Pinpoint the cell where the given text exists, returning its [X, Y] midpoint coordinate. 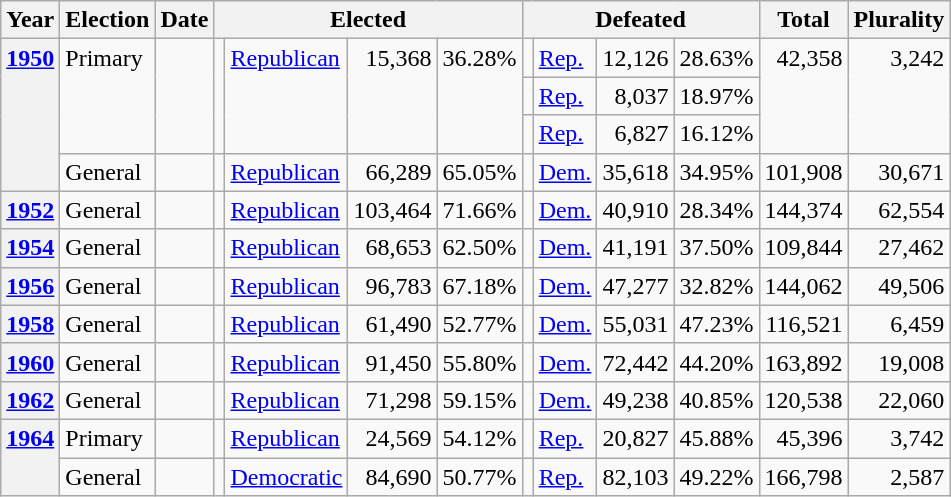
71,298 [392, 400]
72,442 [636, 362]
103,464 [392, 210]
1950 [30, 115]
49,238 [636, 400]
44.20% [716, 362]
144,374 [804, 210]
6,827 [636, 134]
1954 [30, 248]
27,462 [899, 248]
20,827 [636, 438]
36.28% [480, 96]
166,798 [804, 477]
12,126 [636, 58]
62,554 [899, 210]
Democratic [286, 477]
55.80% [480, 362]
28.34% [716, 210]
18.97% [716, 96]
59.15% [480, 400]
Elected [368, 20]
67.18% [480, 286]
34.95% [716, 172]
1962 [30, 400]
1956 [30, 286]
84,690 [392, 477]
35,618 [636, 172]
32.82% [716, 286]
Election [108, 20]
66,289 [392, 172]
19,008 [899, 362]
91,450 [392, 362]
54.12% [480, 438]
47.23% [716, 324]
116,521 [804, 324]
40.85% [716, 400]
6,459 [899, 324]
24,569 [392, 438]
1952 [30, 210]
68,653 [392, 248]
1964 [30, 457]
Plurality [899, 20]
71.66% [480, 210]
Total [804, 20]
30,671 [899, 172]
101,908 [804, 172]
40,910 [636, 210]
50.77% [480, 477]
22,060 [899, 400]
3,242 [899, 96]
Date [184, 20]
1958 [30, 324]
2,587 [899, 477]
163,892 [804, 362]
109,844 [804, 248]
1960 [30, 362]
8,037 [636, 96]
96,783 [392, 286]
49,506 [899, 286]
Year [30, 20]
62.50% [480, 248]
52.77% [480, 324]
45.88% [716, 438]
82,103 [636, 477]
42,358 [804, 96]
49.22% [716, 477]
41,191 [636, 248]
65.05% [480, 172]
37.50% [716, 248]
28.63% [716, 58]
144,062 [804, 286]
61,490 [392, 324]
16.12% [716, 134]
120,538 [804, 400]
55,031 [636, 324]
45,396 [804, 438]
47,277 [636, 286]
15,368 [392, 96]
3,742 [899, 438]
Defeated [640, 20]
